From the cell containing the given text, extract its center point as (x, y) coordinate. 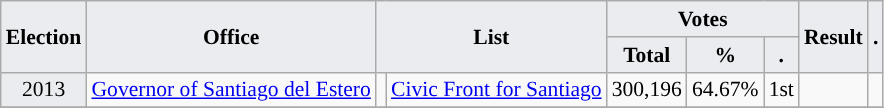
2013 (44, 90)
Office (230, 36)
300,196 (647, 90)
1st (782, 90)
Election (44, 36)
64.67% (726, 90)
Governor of Santiago del Estero (230, 90)
Total (647, 55)
Civic Front for Santiago (496, 90)
Result (834, 36)
Votes (703, 19)
List (492, 36)
% (726, 55)
